Output the [X, Y] coordinate of the center of the cell containing the given text.  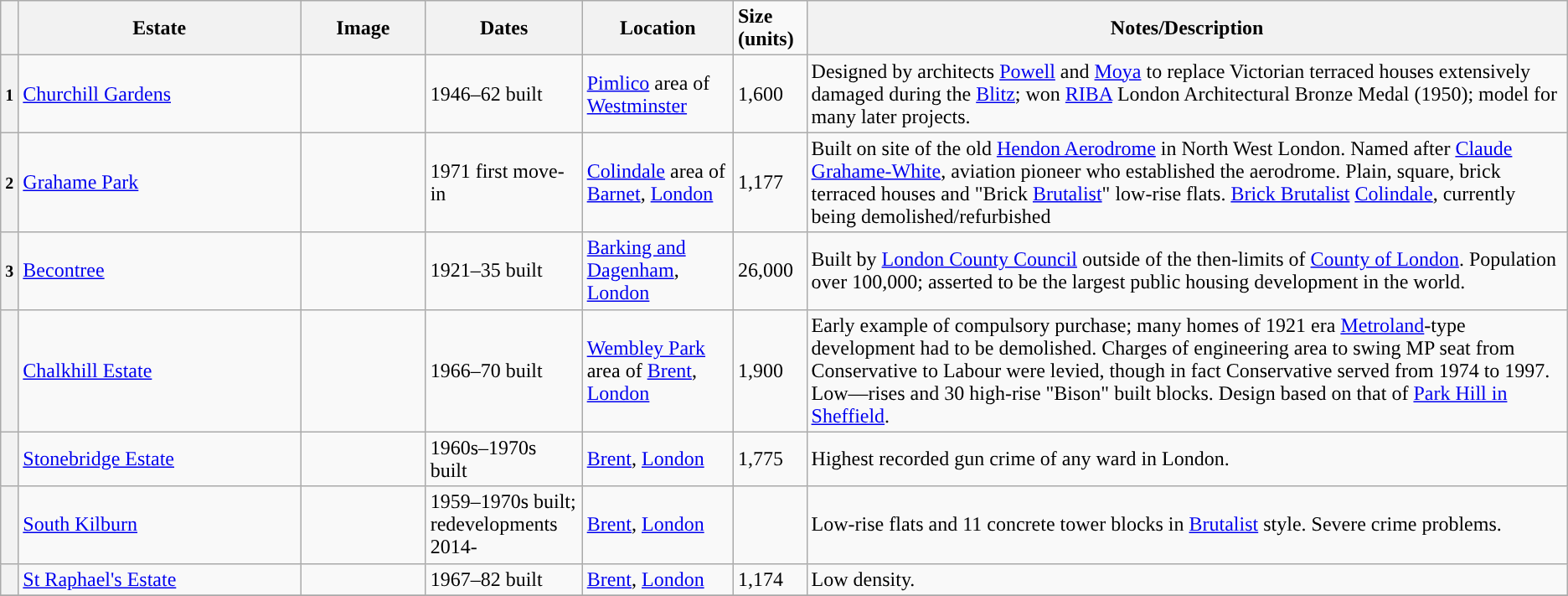
1 [10, 94]
Size (units) [770, 29]
3 [10, 271]
St Raphael's Estate [159, 579]
Churchill Gardens [159, 94]
Becontree [159, 271]
Estate [159, 29]
1,174 [770, 579]
Wembley Park area of Brent, London [658, 371]
1,600 [770, 94]
1921–35 built [504, 271]
Chalkhill Estate [159, 371]
South Kilburn [159, 525]
Colindale area of Barnet, London [658, 183]
Low-rise flats and 11 concrete tower blocks in Brutalist style. Severe crime problems. [1187, 525]
Highest recorded gun crime of any ward in London. [1187, 459]
Barking and Dagenham, London [658, 271]
26,000 [770, 271]
1,775 [770, 459]
2 [10, 183]
1959–1970s built; redevelopments 2014- [504, 525]
Notes/Description [1187, 29]
Pimlico area of Westminster [658, 94]
1,900 [770, 371]
1967–82 built [504, 579]
Dates [504, 29]
Image [363, 29]
1946–62 built [504, 94]
1966–70 built [504, 371]
Stonebridge Estate [159, 459]
1960s–1970s built [504, 459]
1,177 [770, 183]
1971 first move-in [504, 183]
Grahame Park [159, 183]
Location [658, 29]
Low density. [1187, 579]
